Determine the (X, Y) coordinate at the center of the cell enclosing the given text.  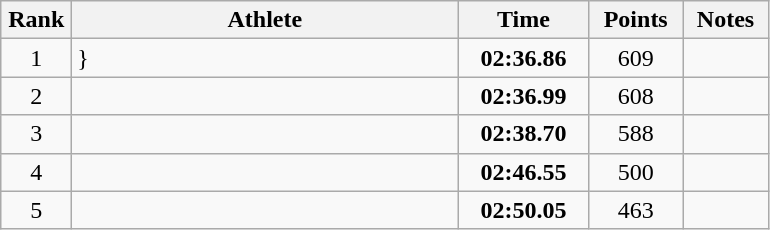
02:36.86 (524, 58)
608 (636, 96)
02:46.55 (524, 172)
3 (36, 134)
609 (636, 58)
500 (636, 172)
Points (636, 20)
588 (636, 134)
463 (636, 210)
4 (36, 172)
1 (36, 58)
5 (36, 210)
02:38.70 (524, 134)
Athlete (265, 20)
Rank (36, 20)
2 (36, 96)
Time (524, 20)
02:50.05 (524, 210)
} (265, 58)
02:36.99 (524, 96)
Notes (725, 20)
